From the cell containing the given text, extract its center point as (X, Y) coordinate. 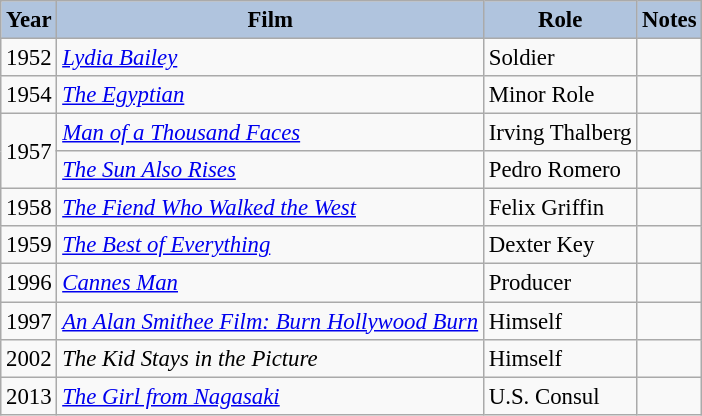
2013 (29, 396)
1959 (29, 245)
Pedro Romero (560, 170)
An Alan Smithee Film: Burn Hollywood Burn (270, 321)
Irving Thalberg (560, 133)
Notes (670, 20)
1958 (29, 208)
2002 (29, 358)
The Egyptian (270, 95)
1997 (29, 321)
Film (270, 20)
1996 (29, 283)
Role (560, 20)
1952 (29, 58)
Year (29, 20)
The Girl from Nagasaki (270, 396)
1957 (29, 152)
Dexter Key (560, 245)
Cannes Man (270, 283)
Producer (560, 283)
U.S. Consul (560, 396)
Man of a Thousand Faces (270, 133)
The Fiend Who Walked the West (270, 208)
Minor Role (560, 95)
1954 (29, 95)
Lydia Bailey (270, 58)
Soldier (560, 58)
The Best of Everything (270, 245)
The Kid Stays in the Picture (270, 358)
Felix Griffin (560, 208)
The Sun Also Rises (270, 170)
